Capture the cell that displays the provided text and extract its [x, y] central coordinate. 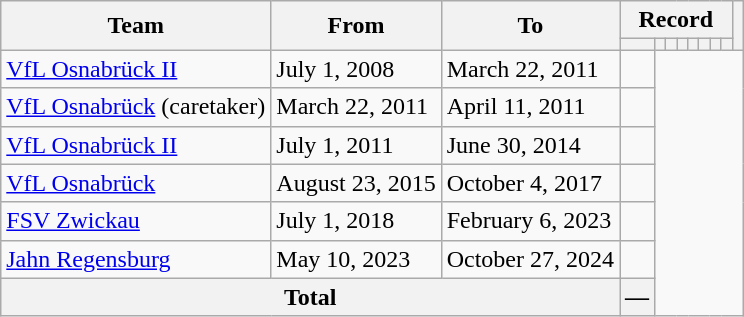
Total [310, 297]
July 1, 2011 [356, 145]
VfL Osnabrück (caretaker) [136, 107]
VfL Osnabrück [136, 183]
Team [136, 26]
June 30, 2014 [530, 145]
May 10, 2023 [356, 259]
October 27, 2024 [530, 259]
July 1, 2008 [356, 69]
Record [676, 20]
July 1, 2018 [356, 221]
August 23, 2015 [356, 183]
Jahn Regensburg [136, 259]
— [638, 297]
To [530, 26]
April 11, 2011 [530, 107]
From [356, 26]
October 4, 2017 [530, 183]
FSV Zwickau [136, 221]
February 6, 2023 [530, 221]
